Scan for the cell matching the given text and deliver its (x, y) coordinate at center. 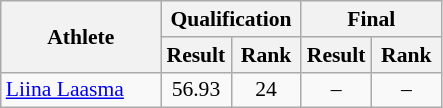
Liina Laasma (81, 90)
24 (266, 90)
Final (371, 19)
56.93 (196, 90)
Athlete (81, 36)
Qualification (231, 19)
